Capture the cell that displays the provided text and extract its [x, y] central coordinate. 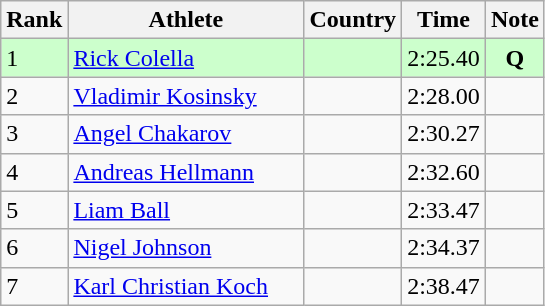
Angel Chakarov [186, 134]
3 [34, 134]
Nigel Johnson [186, 248]
Karl Christian Koch [186, 286]
2:32.60 [444, 172]
1 [34, 58]
Time [444, 20]
Andreas Hellmann [186, 172]
2:25.40 [444, 58]
4 [34, 172]
Athlete [186, 20]
7 [34, 286]
2:38.47 [444, 286]
Rick Colella [186, 58]
Liam Ball [186, 210]
Q [514, 58]
2:28.00 [444, 96]
2 [34, 96]
2:30.27 [444, 134]
Rank [34, 20]
2:34.37 [444, 248]
2:33.47 [444, 210]
6 [34, 248]
Country [353, 20]
Note [514, 20]
5 [34, 210]
Vladimir Kosinsky [186, 96]
